Pinpoint the cell where the given text exists, returning its [x, y] midpoint coordinate. 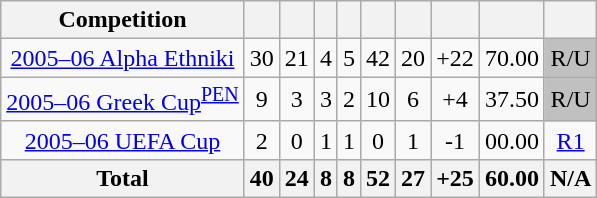
00.00 [512, 140]
6 [414, 100]
21 [296, 58]
Competition [122, 20]
40 [262, 178]
+4 [456, 100]
37.50 [512, 100]
42 [378, 58]
-1 [456, 140]
2005–06 Greek CupPEN [122, 100]
Total [122, 178]
2005–06 UEFA Cup [122, 140]
2005–06 Alpha Ethniki [122, 58]
R1 [570, 140]
24 [296, 178]
5 [348, 58]
4 [326, 58]
60.00 [512, 178]
20 [414, 58]
10 [378, 100]
9 [262, 100]
30 [262, 58]
+22 [456, 58]
N/A [570, 178]
+25 [456, 178]
52 [378, 178]
70.00 [512, 58]
27 [414, 178]
